Locate the cell with the specified text and output its (x, y) center coordinate. 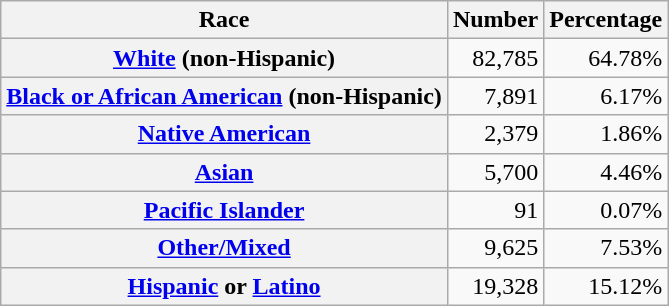
1.86% (606, 134)
Percentage (606, 20)
6.17% (606, 96)
9,625 (495, 248)
White (non-Hispanic) (224, 58)
19,328 (495, 286)
Black or African American (non-Hispanic) (224, 96)
4.46% (606, 172)
5,700 (495, 172)
Pacific Islander (224, 210)
Number (495, 20)
Race (224, 20)
64.78% (606, 58)
7,891 (495, 96)
Native American (224, 134)
Hispanic or Latino (224, 286)
91 (495, 210)
Asian (224, 172)
Other/Mixed (224, 248)
2,379 (495, 134)
82,785 (495, 58)
0.07% (606, 210)
7.53% (606, 248)
15.12% (606, 286)
